Capture the cell that displays the provided text and extract its [x, y] central coordinate. 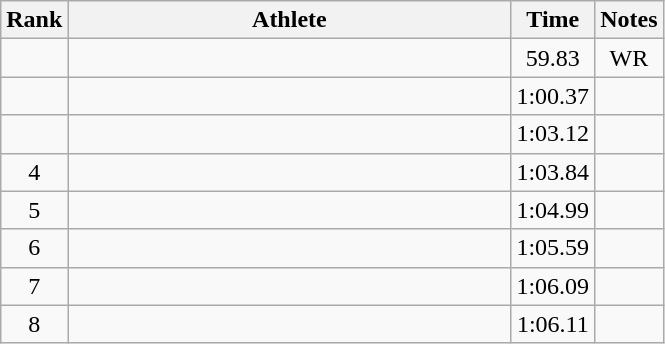
Athlete [290, 20]
WR [629, 58]
4 [34, 172]
1:04.99 [553, 210]
7 [34, 286]
1:05.59 [553, 248]
1:03.84 [553, 172]
6 [34, 248]
5 [34, 210]
Time [553, 20]
Notes [629, 20]
Rank [34, 20]
8 [34, 324]
1:03.12 [553, 134]
59.83 [553, 58]
1:06.09 [553, 286]
1:00.37 [553, 96]
1:06.11 [553, 324]
